Find where the given text appears and provide that cell's center as (x, y) coordinate. 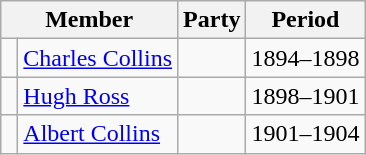
1894–1898 (306, 58)
1901–1904 (306, 134)
Albert Collins (98, 134)
1898–1901 (306, 96)
Member (90, 20)
Hugh Ross (98, 96)
Charles Collins (98, 58)
Period (306, 20)
Party (212, 20)
